Return the [X, Y] coordinate for the center point of the cell that contains the specified text.  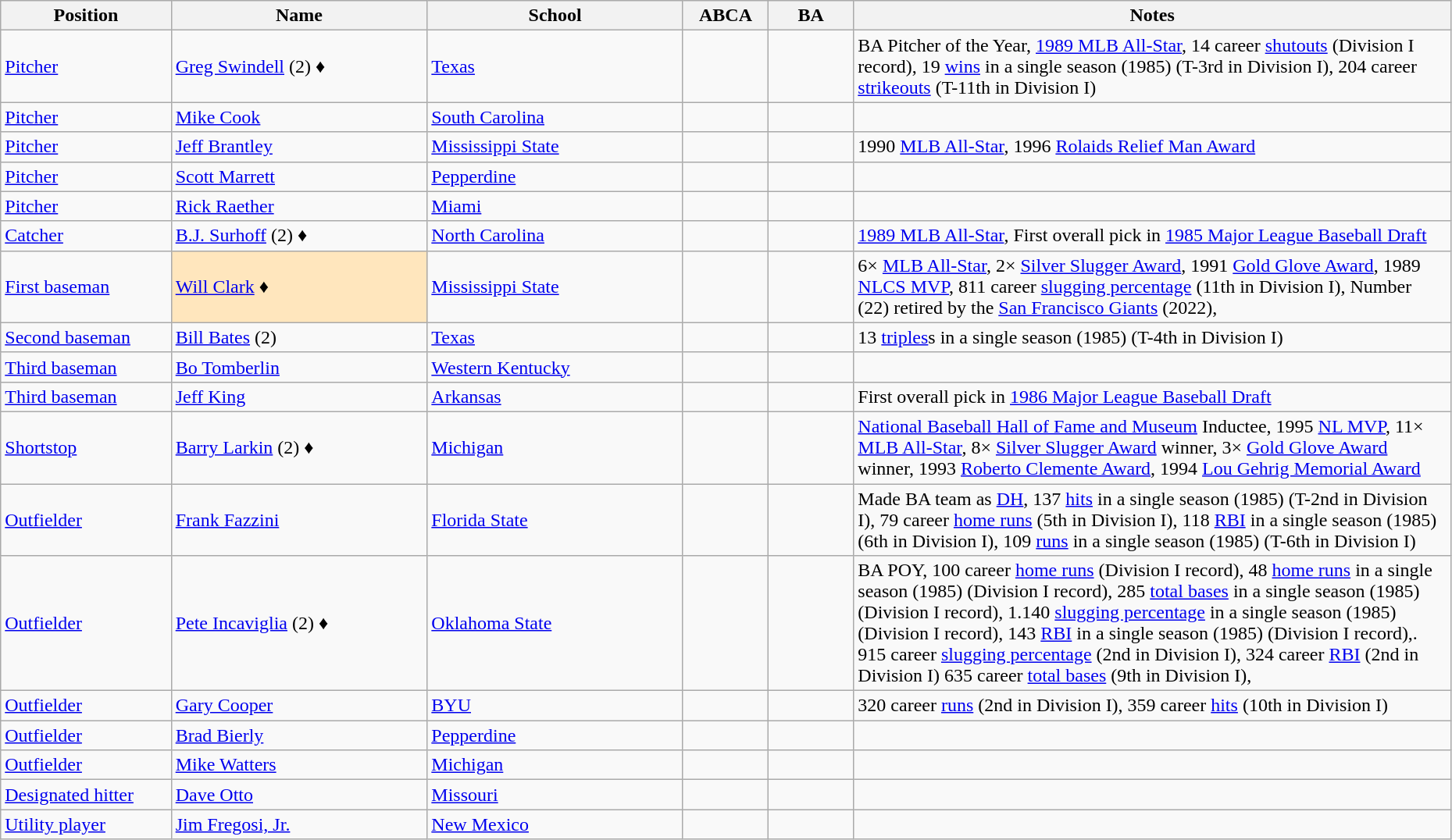
Jeff Brantley [299, 147]
Bo Tomberlin [299, 367]
Rick Raether [299, 206]
Arkansas [555, 397]
Scott Marrett [299, 176]
School [555, 16]
Florida State [555, 520]
Dave Otto [299, 795]
Jeff King [299, 397]
New Mexico [555, 824]
Gary Cooper [299, 706]
Will Clark ♦ [299, 287]
Bill Bates (2) [299, 337]
Utility player [86, 824]
320 career runs (2nd in Division I), 359 career hits (10th in Division I) [1153, 706]
Catcher [86, 236]
Greg Swindell (2) ♦ [299, 66]
South Carolina [555, 117]
1989 MLB All-Star, First overall pick in 1985 Major League Baseball Draft [1153, 236]
B.J. Surhoff (2) ♦ [299, 236]
Designated hitter [86, 795]
BA [811, 16]
Missouri [555, 795]
13 tripless in a single season (1985) (T-4th in Division I) [1153, 337]
Mike Cook [299, 117]
Oklahoma State [555, 623]
Western Kentucky [555, 367]
Notes [1153, 16]
Second baseman [86, 337]
Pete Incaviglia (2) ♦ [299, 623]
North Carolina [555, 236]
BYU [555, 706]
Name [299, 16]
Jim Fregosi, Jr. [299, 824]
First baseman [86, 287]
Miami [555, 206]
Barry Larkin (2) ♦ [299, 447]
Brad Bierly [299, 735]
Shortstop [86, 447]
ABCA [725, 16]
Position [86, 16]
1990 MLB All-Star, 1996 Rolaids Relief Man Award [1153, 147]
First overall pick in 1986 Major League Baseball Draft [1153, 397]
Frank Fazzini [299, 520]
Mike Watters [299, 765]
